Return the (X, Y) coordinate for the center point of the cell that contains the specified text.  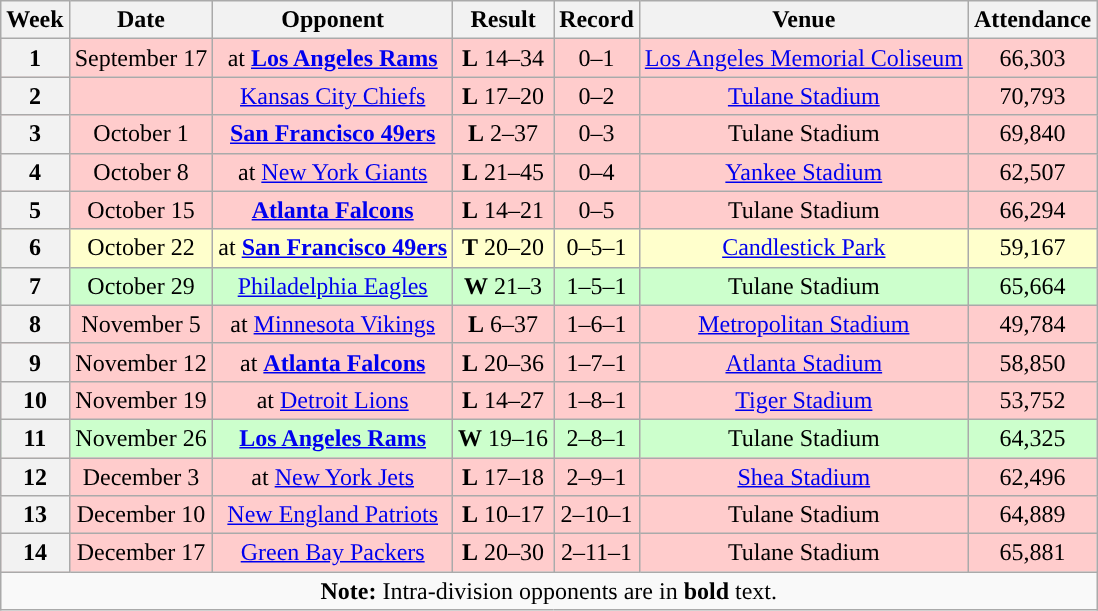
November 12 (141, 362)
Candlestick Park (804, 248)
2–11–1 (597, 553)
66,303 (1032, 58)
11 (35, 438)
September 17 (141, 58)
October 8 (141, 172)
65,664 (1032, 286)
58,850 (1032, 362)
L 20–30 (504, 553)
Green Bay Packers (333, 553)
October 15 (141, 210)
November 19 (141, 400)
L 17–18 (504, 477)
T 20–20 (504, 248)
64,889 (1032, 515)
9 (35, 362)
W 19–16 (504, 438)
8 (35, 324)
L 14–34 (504, 58)
0–4 (597, 172)
Atlanta Stadium (804, 362)
at Minnesota Vikings (333, 324)
53,752 (1032, 400)
December 17 (141, 553)
Venue (804, 20)
Opponent (333, 20)
1–7–1 (597, 362)
3 (35, 134)
Result (504, 20)
66,294 (1032, 210)
Note: Intra-division opponents are in bold text. (549, 591)
2–8–1 (597, 438)
5 (35, 210)
70,793 (1032, 96)
7 (35, 286)
1–5–1 (597, 286)
0–2 (597, 96)
1 (35, 58)
6 (35, 248)
L 14–21 (504, 210)
L 10–17 (504, 515)
Metropolitan Stadium (804, 324)
4 (35, 172)
Shea Stadium (804, 477)
Tiger Stadium (804, 400)
Date (141, 20)
1–6–1 (597, 324)
14 (35, 553)
0–3 (597, 134)
L 14–27 (504, 400)
65,881 (1032, 553)
at San Francisco 49ers (333, 248)
49,784 (1032, 324)
12 (35, 477)
Yankee Stadium (804, 172)
59,167 (1032, 248)
2–10–1 (597, 515)
at New York Giants (333, 172)
November 5 (141, 324)
December 3 (141, 477)
62,496 (1032, 477)
1–8–1 (597, 400)
San Francisco 49ers (333, 134)
Philadelphia Eagles (333, 286)
at Los Angeles Rams (333, 58)
Atlanta Falcons (333, 210)
13 (35, 515)
Record (597, 20)
W 21–3 (504, 286)
0–1 (597, 58)
Los Angeles Rams (333, 438)
October 22 (141, 248)
0–5 (597, 210)
L 20–36 (504, 362)
0–5–1 (597, 248)
November 26 (141, 438)
10 (35, 400)
Los Angeles Memorial Coliseum (804, 58)
Week (35, 20)
at New York Jets (333, 477)
62,507 (1032, 172)
2–9–1 (597, 477)
at Detroit Lions (333, 400)
December 10 (141, 515)
at Atlanta Falcons (333, 362)
Kansas City Chiefs (333, 96)
New England Patriots (333, 515)
October 1 (141, 134)
69,840 (1032, 134)
2 (35, 96)
Attendance (1032, 20)
L 6–37 (504, 324)
L 21–45 (504, 172)
L 2–37 (504, 134)
October 29 (141, 286)
64,325 (1032, 438)
L 17–20 (504, 96)
